Return the [x, y] coordinate for the center point of the cell that contains the specified text.  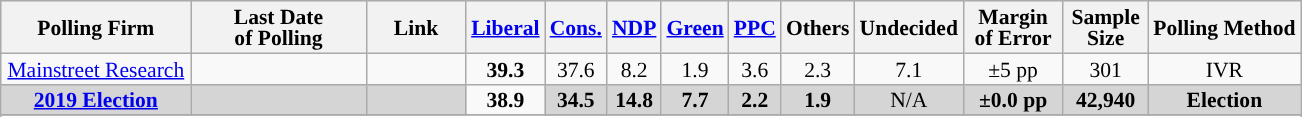
7.1 [909, 68]
7.7 [694, 100]
SampleSize [1106, 27]
±5 pp [1013, 68]
14.8 [634, 100]
2.2 [755, 100]
38.9 [505, 100]
37.6 [576, 68]
301 [1106, 68]
Liberal [505, 27]
42,940 [1106, 100]
2019 Election [96, 100]
N/A [909, 100]
Last Dateof Polling [278, 27]
±0.0 pp [1013, 100]
Polling Firm [96, 27]
Green [694, 27]
3.6 [755, 68]
Marginof Error [1013, 27]
Others [818, 27]
IVR [1224, 68]
39.3 [505, 68]
NDP [634, 27]
34.5 [576, 100]
Election [1224, 100]
Mainstreet Research [96, 68]
Link [416, 27]
Polling Method [1224, 27]
Undecided [909, 27]
8.2 [634, 68]
Cons. [576, 27]
2.3 [818, 68]
PPC [755, 27]
